Find where the given text appears and provide that cell's center as (X, Y) coordinate. 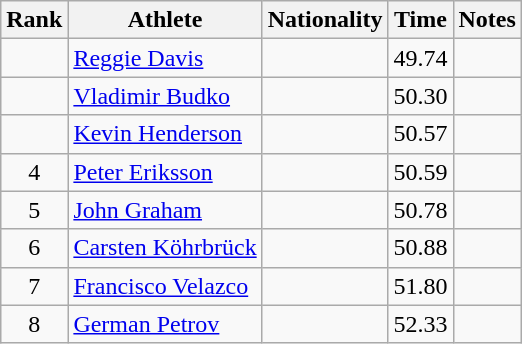
Carsten Köhrbrück (165, 248)
German Petrov (165, 324)
5 (34, 210)
51.80 (420, 286)
50.30 (420, 96)
Athlete (165, 20)
Kevin Henderson (165, 134)
Reggie Davis (165, 58)
Rank (34, 20)
50.59 (420, 172)
Vladimir Budko (165, 96)
52.33 (420, 324)
John Graham (165, 210)
Time (420, 20)
4 (34, 172)
Francisco Velazco (165, 286)
50.57 (420, 134)
50.88 (420, 248)
6 (34, 248)
Nationality (325, 20)
50.78 (420, 210)
8 (34, 324)
49.74 (420, 58)
7 (34, 286)
Notes (487, 20)
Peter Eriksson (165, 172)
